Find where the given text appears and provide that cell's center as (x, y) coordinate. 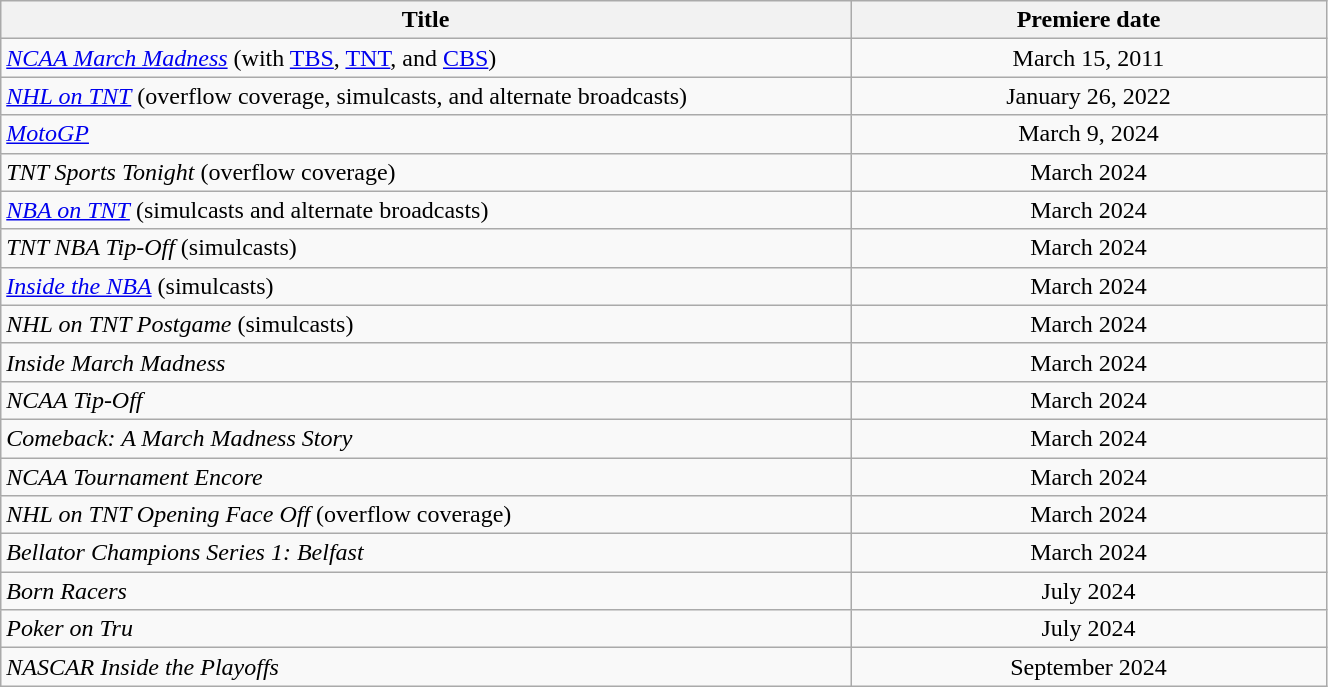
March 9, 2024 (1089, 134)
NHL on TNT (overflow coverage, simulcasts, and alternate broadcasts) (426, 96)
Born Racers (426, 591)
Premiere date (1089, 20)
Title (426, 20)
NHL on TNT Opening Face Off (overflow coverage) (426, 515)
NCAA March Madness (with TBS, TNT, and CBS) (426, 58)
NHL on TNT Postgame (simulcasts) (426, 324)
Bellator Champions Series 1: Belfast (426, 553)
September 2024 (1089, 667)
Comeback: A March Madness Story (426, 438)
NCAA Tournament Encore (426, 477)
NASCAR Inside the Playoffs (426, 667)
Poker on Tru (426, 629)
NBA on TNT (simulcasts and alternate broadcasts) (426, 210)
March 15, 2011 (1089, 58)
TNT NBA Tip-Off (simulcasts) (426, 248)
TNT Sports Tonight (overflow coverage) (426, 172)
Inside March Madness (426, 362)
January 26, 2022 (1089, 96)
MotoGP (426, 134)
Inside the NBA (simulcasts) (426, 286)
NCAA Tip-Off (426, 400)
